Locate the cell with the specified text and output its [X, Y] center coordinate. 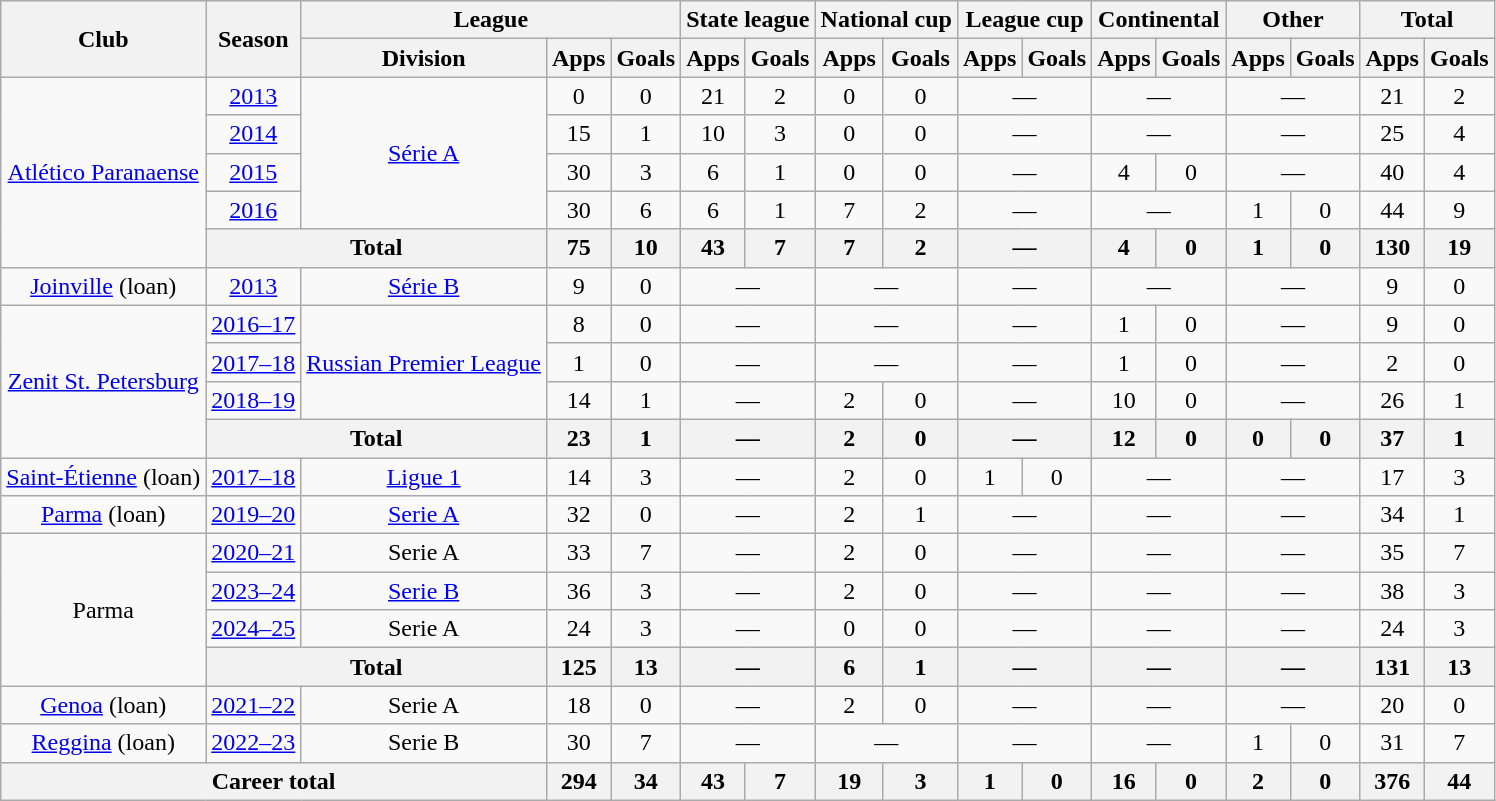
16 [1124, 781]
40 [1392, 172]
18 [578, 705]
75 [578, 248]
Saint-Étienne (loan) [104, 477]
32 [578, 515]
Continental [1159, 20]
Série B [424, 286]
Season [254, 39]
Russian Premier League [424, 362]
Série A [424, 153]
376 [1392, 781]
2019–20 [254, 515]
25 [1392, 134]
2022–23 [254, 743]
State league [748, 20]
Parma (loan) [104, 515]
Zenit St. Petersburg [104, 381]
131 [1392, 667]
Other [1293, 20]
125 [578, 667]
Career total [274, 781]
2020–21 [254, 553]
26 [1392, 400]
294 [578, 781]
Atlético Paranaense [104, 172]
17 [1392, 477]
Genoa (loan) [104, 705]
15 [578, 134]
36 [578, 591]
2014 [254, 134]
2024–25 [254, 629]
National cup [886, 20]
Division [424, 58]
12 [1124, 438]
8 [578, 324]
2016 [254, 210]
37 [1392, 438]
League [491, 20]
Ligue 1 [424, 477]
20 [1392, 705]
Club [104, 39]
35 [1392, 553]
Reggina (loan) [104, 743]
2023–24 [254, 591]
2021–22 [254, 705]
23 [578, 438]
2018–19 [254, 400]
31 [1392, 743]
33 [578, 553]
Parma [104, 610]
38 [1392, 591]
2016–17 [254, 324]
2015 [254, 172]
130 [1392, 248]
Joinville (loan) [104, 286]
League cup [1024, 20]
